Capture the cell that displays the provided text and extract its (X, Y) central coordinate. 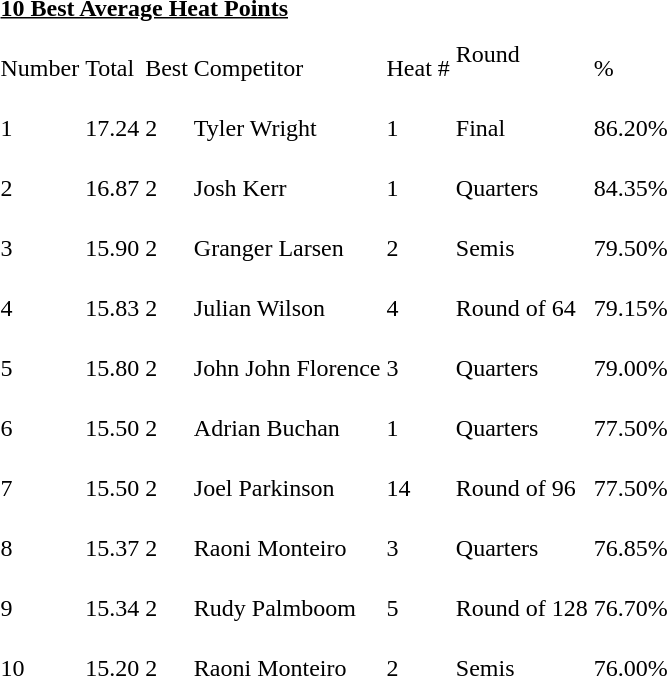
15.90 (112, 234)
4 (418, 294)
Competitor (287, 54)
John John Florence (287, 354)
Round of 96 (522, 474)
Semis (522, 234)
Best (167, 54)
15.83 (112, 294)
16.87 (112, 174)
Joel Parkinson (287, 474)
15.80 (112, 354)
Julian Wilson (287, 294)
14 (418, 474)
17.24 (112, 114)
Tyler Wright (287, 114)
Final (522, 114)
Round of 64 (522, 294)
5 (418, 594)
Granger Larsen (287, 234)
Heat # (418, 54)
Round (522, 54)
15.37 (112, 534)
Adrian Buchan (287, 414)
Rudy Palmboom (287, 594)
15.34 (112, 594)
Raoni Monteiro (287, 534)
Josh Kerr (287, 174)
Round of 128 (522, 594)
Total (112, 54)
